For the text-containing cell, return its midpoint in [x, y] coordinate format. 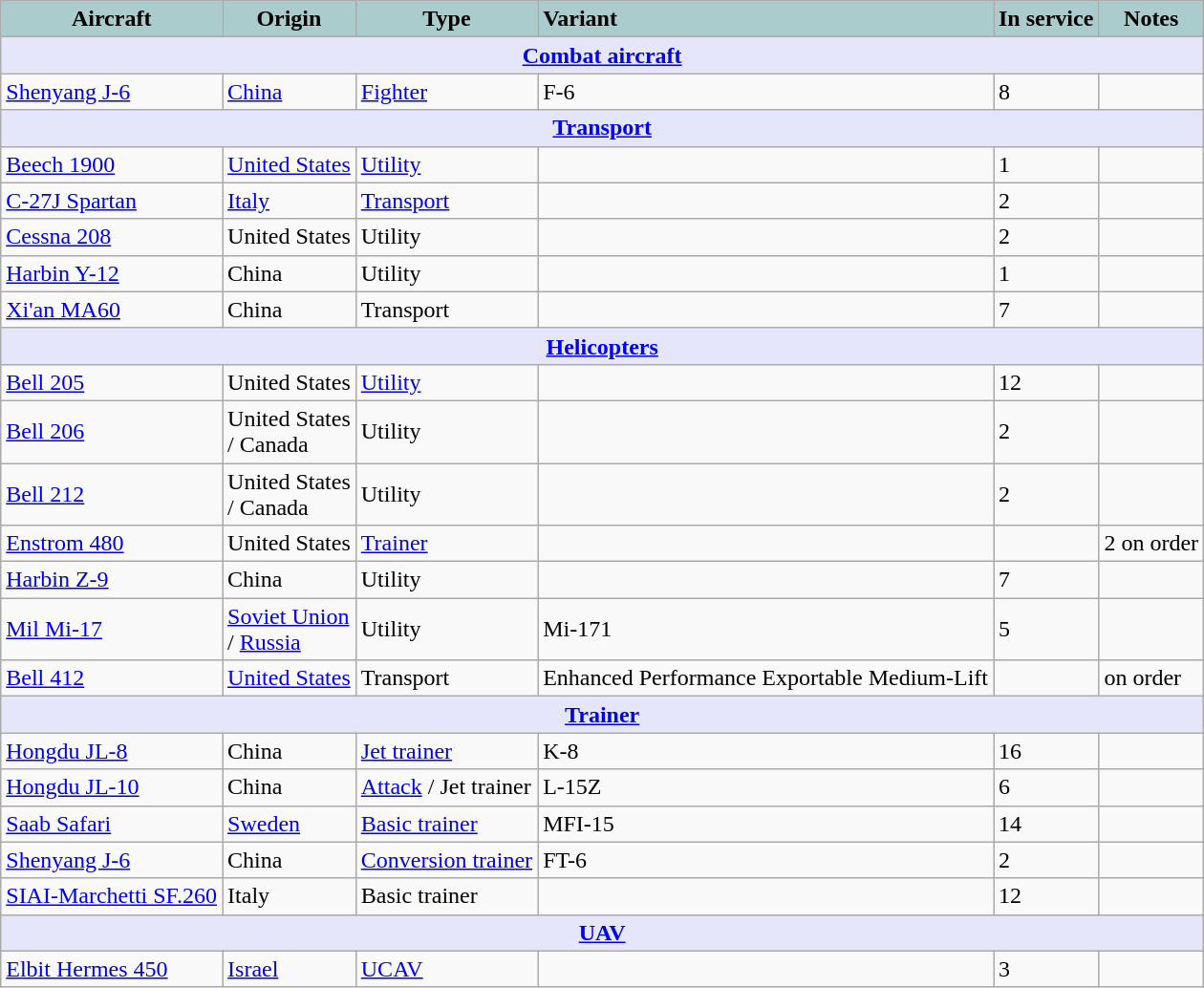
Israel [290, 969]
14 [1046, 824]
Hongdu JL-10 [112, 787]
Enhanced Performance Exportable Medium-Lift [766, 678]
Attack / Jet trainer [446, 787]
Variant [766, 19]
Mil Mi-17 [112, 629]
UCAV [446, 969]
Soviet Union/ Russia [290, 629]
Type [446, 19]
Hongdu JL-8 [112, 751]
Saab Safari [112, 824]
Enstrom 480 [112, 544]
Harbin Z-9 [112, 580]
Bell 412 [112, 678]
Harbin Y-12 [112, 273]
Cessna 208 [112, 237]
Mi-171 [766, 629]
on order [1151, 678]
Origin [290, 19]
Fighter [446, 92]
Sweden [290, 824]
2 on order [1151, 544]
Elbit Hermes 450 [112, 969]
Xi'an MA60 [112, 310]
16 [1046, 751]
Aircraft [112, 19]
F-6 [766, 92]
Combat aircraft [602, 55]
3 [1046, 969]
SIAI-Marchetti SF.260 [112, 896]
K-8 [766, 751]
Bell 206 [112, 432]
Conversion trainer [446, 860]
Helicopters [602, 346]
5 [1046, 629]
L-15Z [766, 787]
In service [1046, 19]
6 [1046, 787]
Notes [1151, 19]
MFI-15 [766, 824]
FT-6 [766, 860]
8 [1046, 92]
Jet trainer [446, 751]
C-27J Spartan [112, 201]
Beech 1900 [112, 164]
Bell 212 [112, 493]
Bell 205 [112, 382]
UAV [602, 933]
